Return the [x, y] coordinate for the center point of the cell that contains the specified text.  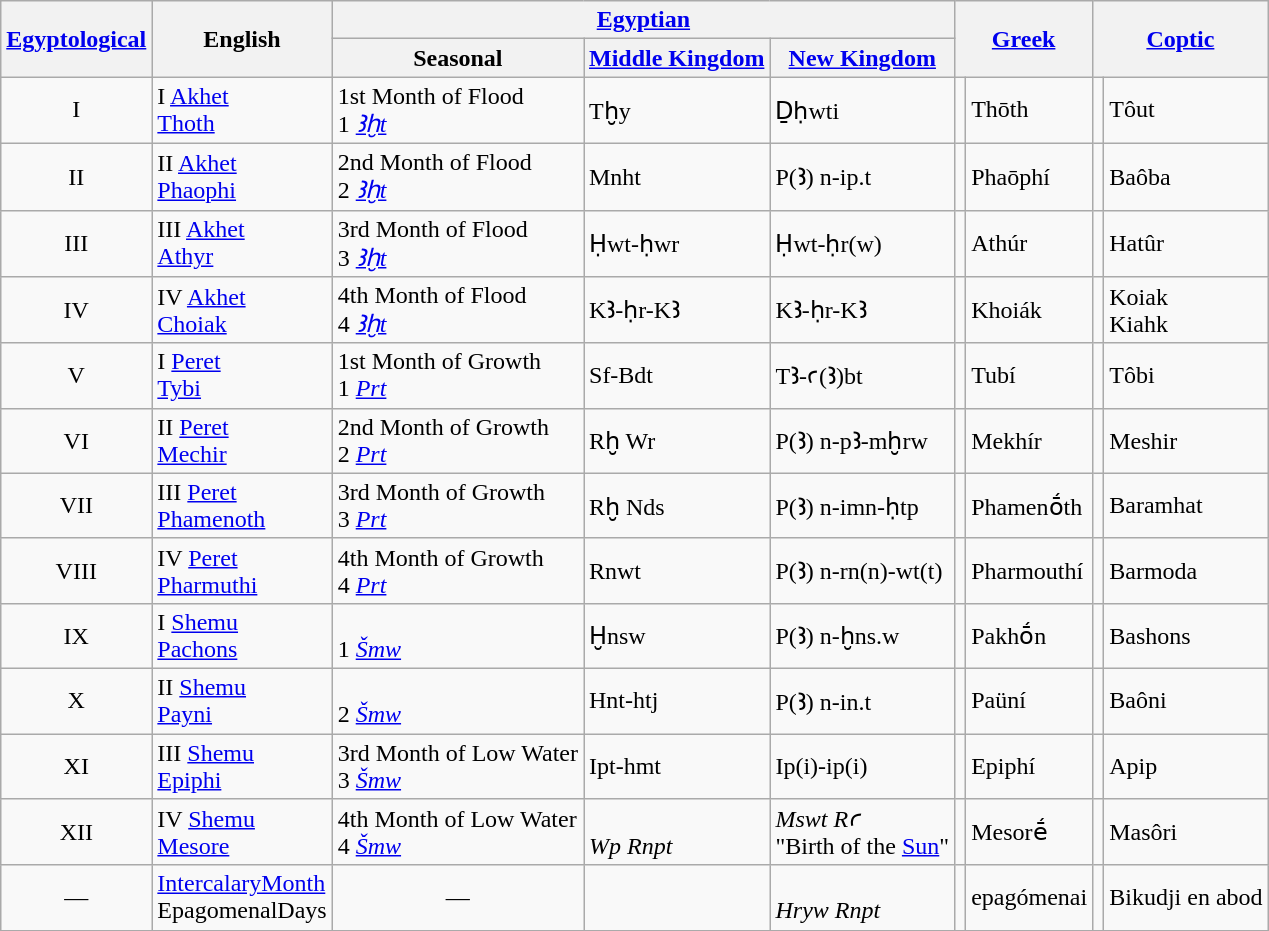
Wp Rnpt [677, 832]
Phaōphí [1030, 176]
Ḏḥwti [862, 110]
I [76, 110]
Tôbi [1186, 376]
Tubí [1030, 376]
Khoiák [1030, 310]
epagómenai [1030, 898]
1 Šmw [458, 636]
IV ShemuMesore [242, 832]
Masôri [1186, 832]
Tḫy [677, 110]
Athúr [1030, 244]
Coptic [1180, 39]
Pakhṓn [1030, 636]
P(Ꜣ) n-imn-ḥtp [862, 506]
Sf-Bdt [677, 376]
II AkhetPhaophi [242, 176]
Hnt-htj [677, 700]
III ShemuEpiphi [242, 766]
Ipt-hmt [677, 766]
English [242, 39]
Rnwt [677, 570]
I AkhetThoth [242, 110]
Mswt Rꜥ"Birth of the Sun" [862, 832]
Baôba [1186, 176]
VIII [76, 570]
Mekhír [1030, 440]
VI [76, 440]
Hryw Rnpt [862, 898]
III PeretPhamenoth [242, 506]
Baramhat [1186, 506]
Ḫnsw [677, 636]
XI [76, 766]
1st Month of Growth1 Prt [458, 376]
P(Ꜣ) n-ip.t [862, 176]
Paüní [1030, 700]
VII [76, 506]
4th Month of Flood4 Ꜣḫt [458, 310]
IV AkhetChoiak [242, 310]
KoiakKiahk [1186, 310]
III AkhetAthyr [242, 244]
Bikudji en abod [1186, 898]
IX [76, 636]
3rd Month of Flood3 Ꜣḫt [458, 244]
Ip(i)-ip(i) [862, 766]
P(Ꜣ) n-ḫns.w [862, 636]
Tôut [1186, 110]
Ḥwt-ḥr(w) [862, 244]
II PeretMechir [242, 440]
IV PeretPharmuthi [242, 570]
Hatûr [1186, 244]
2nd Month of Flood2 Ꜣḫt [458, 176]
Epiphí [1030, 766]
2nd Month of Growth2 Prt [458, 440]
Apip [1186, 766]
P(Ꜣ) n-rn(n)-wt(t) [862, 570]
Meshir [1186, 440]
Phamenṓth [1030, 506]
4th Month of Low Water4 Šmw [458, 832]
Baôni [1186, 700]
Rḫ Nds [677, 506]
Barmoda [1186, 570]
II [76, 176]
New Kingdom [862, 58]
Seasonal [458, 58]
Thōth [1030, 110]
Mesorḗ [1030, 832]
Rḫ Wr [677, 440]
I PeretTybi [242, 376]
Middle Kingdom [677, 58]
4th Month of Growth4 Prt [458, 570]
Pharmouthí [1030, 570]
XII [76, 832]
Bashons [1186, 636]
Egyptological [76, 39]
TꜢ-ꜥ(Ꜣ)bt [862, 376]
III [76, 244]
I ShemuPachons [242, 636]
Greek [1024, 39]
X [76, 700]
IntercalaryMonthEpagomenalDays [242, 898]
3rd Month of Growth3 Prt [458, 506]
3rd Month of Low Water3 Šmw [458, 766]
1st Month of Flood1 Ꜣḫt [458, 110]
Mnht [677, 176]
IV [76, 310]
P(Ꜣ) n-pꜢ-mḫrw [862, 440]
Ḥwt-ḥwr [677, 244]
V [76, 376]
P(Ꜣ) n-in.t [862, 700]
2 Šmw [458, 700]
II ShemuPayni [242, 700]
Egyptian [643, 20]
